Return the [X, Y] coordinate for the center point of the cell that contains the specified text.  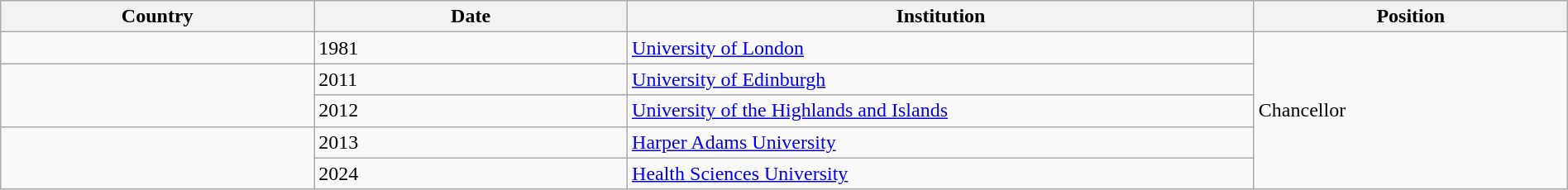
Date [471, 17]
Chancellor [1411, 111]
University of London [941, 48]
2013 [471, 142]
Health Sciences University [941, 173]
Country [157, 17]
University of the Highlands and Islands [941, 111]
1981 [471, 48]
2012 [471, 111]
Position [1411, 17]
Harper Adams University [941, 142]
Institution [941, 17]
2024 [471, 173]
University of Edinburgh [941, 79]
2011 [471, 79]
